Extract the [X, Y] coordinate from the center of the cell holding the provided text.  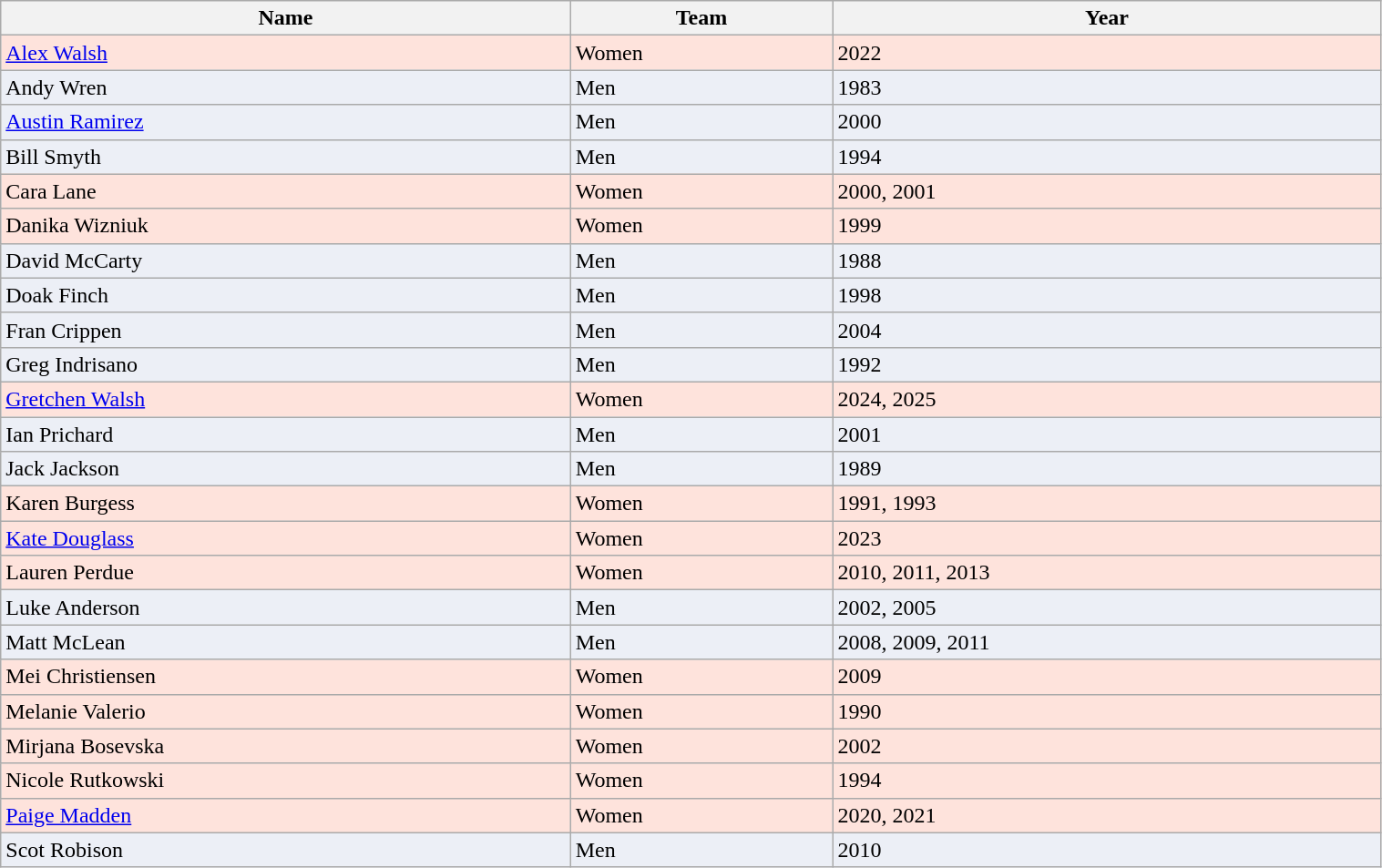
Danika Wizniuk [286, 226]
1999 [1107, 226]
Nicole Rutkowski [286, 781]
1990 [1107, 711]
2004 [1107, 330]
Scot Robison [286, 850]
2008, 2009, 2011 [1107, 642]
Name [286, 18]
Mirjana Bosevska [286, 746]
2020, 2021 [1107, 815]
Lauren Perdue [286, 573]
Year [1107, 18]
Melanie Valerio [286, 711]
Austin Ramirez [286, 122]
1988 [1107, 260]
Jack Jackson [286, 469]
2001 [1107, 434]
1992 [1107, 364]
1983 [1107, 87]
Luke Anderson [286, 608]
David McCarty [286, 260]
1998 [1107, 295]
2010, 2011, 2013 [1107, 573]
Kate Douglass [286, 538]
Fran Crippen [286, 330]
2009 [1107, 677]
Paige Madden [286, 815]
Bill Smyth [286, 157]
2000 [1107, 122]
2000, 2001 [1107, 191]
Matt McLean [286, 642]
Cara Lane [286, 191]
Greg Indrisano [286, 364]
2023 [1107, 538]
Andy Wren [286, 87]
Karen Burgess [286, 504]
2022 [1107, 53]
Gretchen Walsh [286, 399]
Doak Finch [286, 295]
Mei Christiensen [286, 677]
Ian Prichard [286, 434]
2010 [1107, 850]
2024, 2025 [1107, 399]
2002 [1107, 746]
2002, 2005 [1107, 608]
Alex Walsh [286, 53]
1991, 1993 [1107, 504]
Team [701, 18]
1989 [1107, 469]
